Identify which cell holds the provided text, then report its (X, Y) central coordinate. 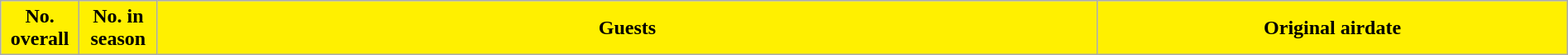
No.overall (40, 28)
No. inseason (117, 28)
Guests (627, 28)
Original airdate (1332, 28)
